Locate the cell with the specified text and output its [x, y] center coordinate. 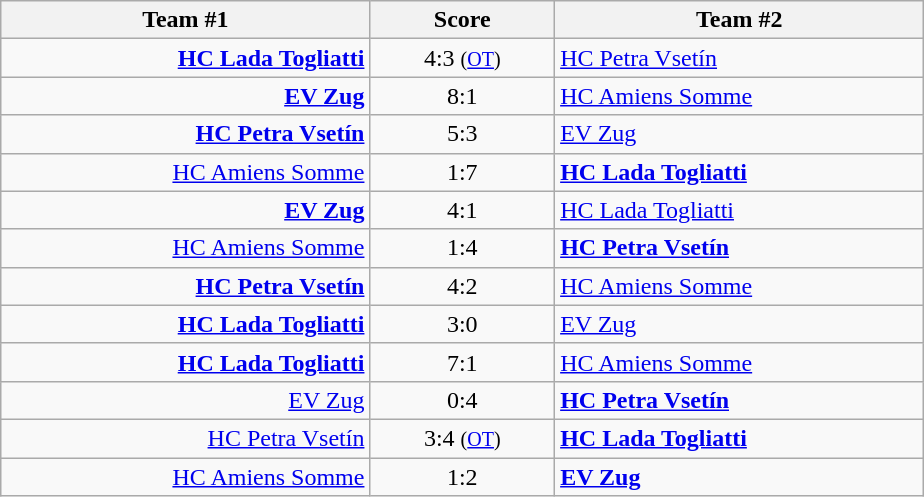
3:0 [462, 324]
4:2 [462, 286]
Team #1 [186, 20]
7:1 [462, 362]
1:7 [462, 172]
Score [462, 20]
3:4 (OT) [462, 438]
0:4 [462, 400]
Team #2 [740, 20]
1:4 [462, 248]
4:3 (OT) [462, 58]
1:2 [462, 477]
5:3 [462, 134]
4:1 [462, 210]
8:1 [462, 96]
